Search for the cell housing the specified text and yield its [X, Y] center coordinate. 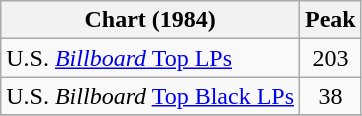
203 [331, 58]
Peak [331, 20]
U.S. Billboard Top Black LPs [150, 96]
Chart (1984) [150, 20]
38 [331, 96]
U.S. Billboard Top LPs [150, 58]
